Identify which cell holds the provided text, then report its [x, y] central coordinate. 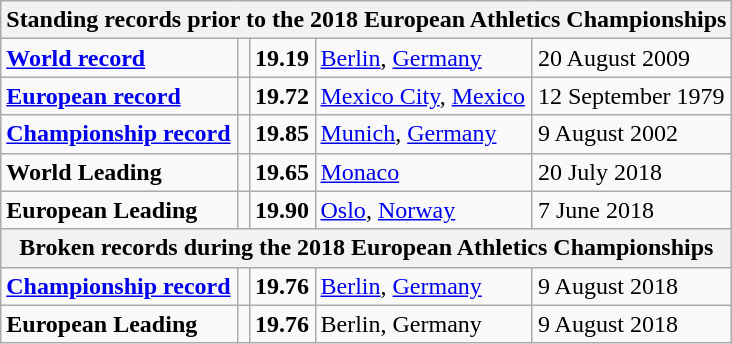
Standing records prior to the 2018 European Athletics Championships [366, 20]
European record [120, 96]
19.90 [282, 210]
Oslo, Norway [424, 210]
World record [120, 58]
19.72 [282, 96]
19.19 [282, 58]
20 August 2009 [632, 58]
World Leading [120, 172]
12 September 1979 [632, 96]
Mexico City, Mexico [424, 96]
Monaco [424, 172]
Munich, Germany [424, 134]
7 June 2018 [632, 210]
Broken records during the 2018 European Athletics Championships [366, 248]
19.65 [282, 172]
19.85 [282, 134]
9 August 2002 [632, 134]
20 July 2018 [632, 172]
